Find where the given text appears and provide that cell's center as (X, Y) coordinate. 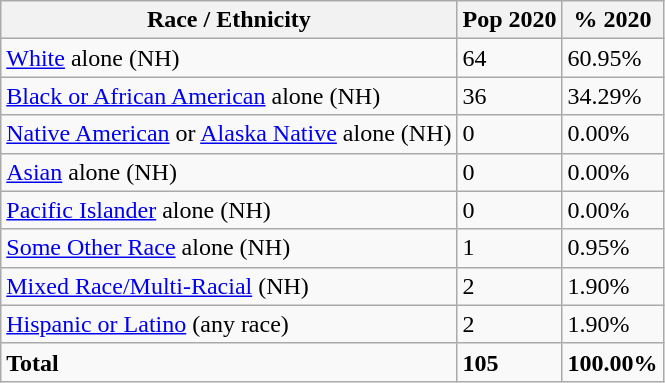
64 (510, 58)
1 (510, 248)
Asian alone (NH) (229, 172)
0.95% (612, 248)
White alone (NH) (229, 58)
Pop 2020 (510, 20)
Race / Ethnicity (229, 20)
Mixed Race/Multi-Racial (NH) (229, 286)
% 2020 (612, 20)
Pacific Islander alone (NH) (229, 210)
Some Other Race alone (NH) (229, 248)
105 (510, 362)
34.29% (612, 96)
36 (510, 96)
Black or African American alone (NH) (229, 96)
60.95% (612, 58)
Native American or Alaska Native alone (NH) (229, 134)
100.00% (612, 362)
Hispanic or Latino (any race) (229, 324)
Total (229, 362)
